Pinpoint the cell where the given text exists, returning its [x, y] midpoint coordinate. 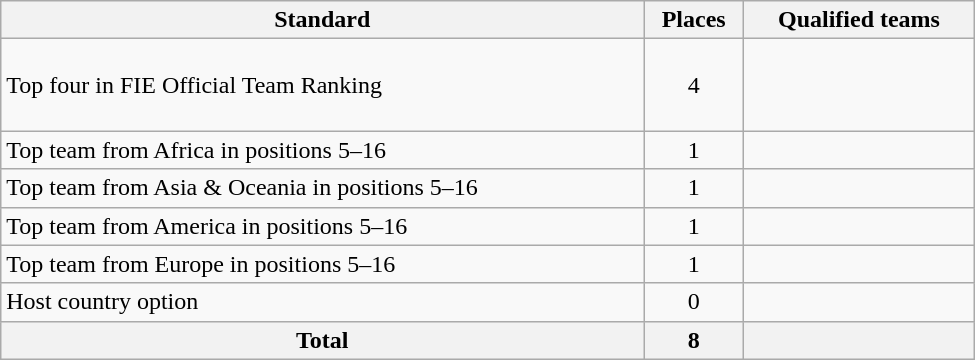
Top four in FIE Official Team Ranking [322, 85]
Top team from Asia & Oceania in positions 5–16 [322, 188]
8 [694, 340]
4 [694, 85]
Qualified teams [860, 20]
0 [694, 302]
Standard [322, 20]
Top team from Europe in positions 5–16 [322, 264]
Top team from America in positions 5–16 [322, 226]
Total [322, 340]
Top team from Africa in positions 5–16 [322, 150]
Places [694, 20]
Host country option [322, 302]
